Find where the given text appears and provide that cell's center as [X, Y] coordinate. 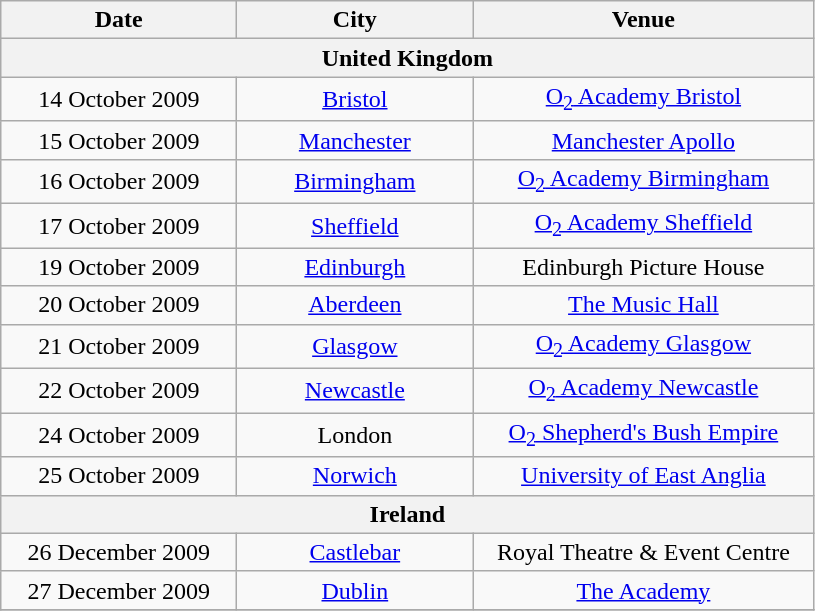
17 October 2009 [119, 226]
Birmingham [355, 181]
Newcastle [355, 390]
Sheffield [355, 226]
25 October 2009 [119, 476]
Edinburgh [355, 267]
Castlebar [355, 552]
Edinburgh Picture House [644, 267]
19 October 2009 [119, 267]
O2 Academy Birmingham [644, 181]
United Kingdom [408, 58]
O2 Academy Glasgow [644, 346]
University of East Anglia [644, 476]
O2 Academy Bristol [644, 99]
22 October 2009 [119, 390]
21 October 2009 [119, 346]
Date [119, 20]
Venue [644, 20]
The Academy [644, 590]
14 October 2009 [119, 99]
24 October 2009 [119, 435]
Aberdeen [355, 305]
The Music Hall [644, 305]
Bristol [355, 99]
Manchester [355, 140]
26 December 2009 [119, 552]
O2 Academy Newcastle [644, 390]
Manchester Apollo [644, 140]
London [355, 435]
Dublin [355, 590]
20 October 2009 [119, 305]
16 October 2009 [119, 181]
Royal Theatre & Event Centre [644, 552]
27 December 2009 [119, 590]
15 October 2009 [119, 140]
O2 Academy Sheffield [644, 226]
Glasgow [355, 346]
O2 Shepherd's Bush Empire [644, 435]
City [355, 20]
Ireland [408, 514]
Norwich [355, 476]
